Return (x, y) of the center of cell containing provided text 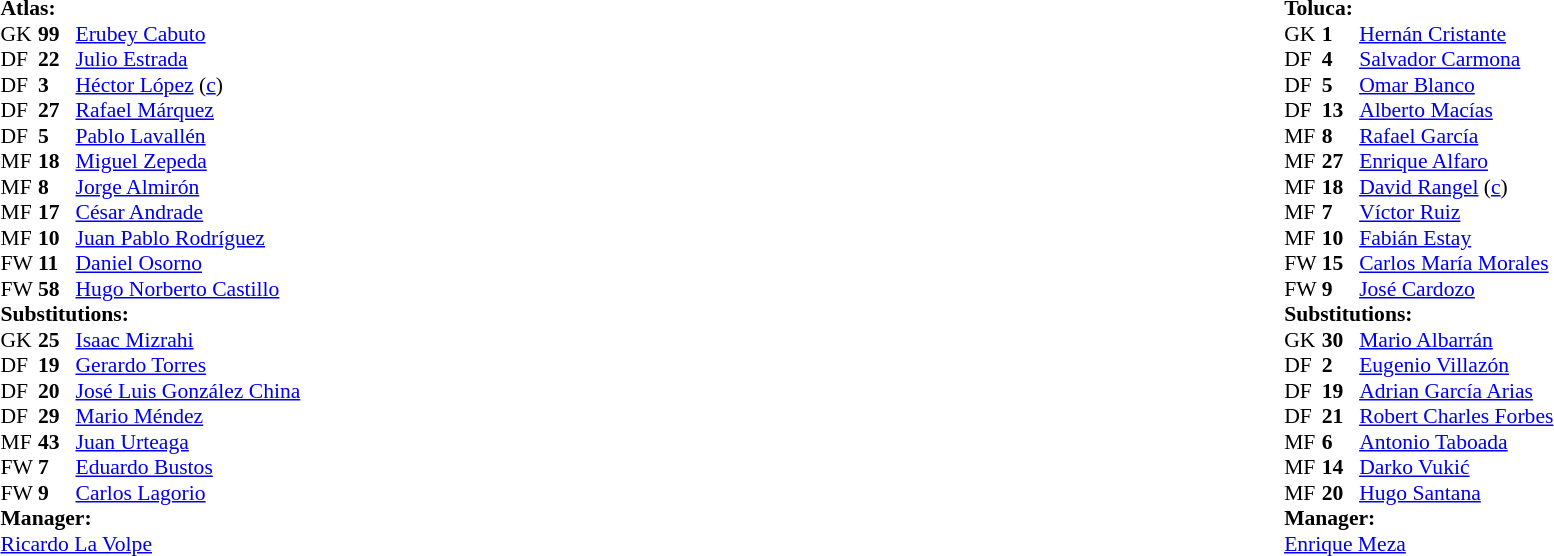
Omar Blanco (1456, 85)
Hernán Cristante (1456, 34)
4 (1341, 59)
Salvador Carmona (1456, 59)
Darko Vukić (1456, 467)
43 (57, 442)
25 (57, 340)
Carlos María Morales (1456, 263)
Juan Urteaga (188, 442)
1 (1341, 34)
Carlos Lagorio (188, 493)
Eduardo Bustos (188, 467)
Héctor López (c) (188, 85)
Rafael Márquez (188, 111)
Alberto Macías (1456, 111)
3 (57, 85)
29 (57, 417)
Pablo Lavallén (188, 136)
Juan Pablo Rodríguez (188, 238)
Rafael García (1456, 136)
Enrique Alfaro (1456, 161)
99 (57, 34)
Julio Estrada (188, 59)
Hugo Santana (1456, 493)
David Rangel (c) (1456, 187)
14 (1341, 467)
13 (1341, 111)
21 (1341, 417)
Fabián Estay (1456, 238)
Isaac Mizrahi (188, 340)
Robert Charles Forbes (1456, 417)
15 (1341, 263)
Víctor Ruiz (1456, 213)
2 (1341, 365)
Gerardo Torres (188, 365)
José Cardozo (1456, 289)
Miguel Zepeda (188, 161)
17 (57, 213)
Mario Albarrán (1456, 340)
58 (57, 289)
30 (1341, 340)
Antonio Taboada (1456, 442)
Erubey Cabuto (188, 34)
6 (1341, 442)
Adrian García Arias (1456, 391)
Hugo Norberto Castillo (188, 289)
Jorge Almirón (188, 187)
José Luis González China (188, 391)
11 (57, 263)
Daniel Osorno (188, 263)
Mario Méndez (188, 417)
22 (57, 59)
Eugenio Villazón (1456, 365)
César Andrade (188, 213)
